For the text-containing cell, return its midpoint in (X, Y) coordinate format. 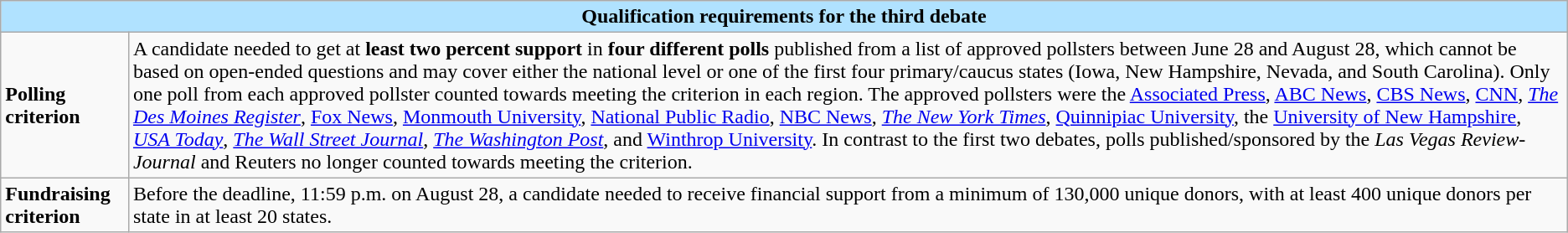
Qualification requirements for the third debate (784, 17)
Fundraising criterion (65, 205)
Polling criterion (65, 106)
